Capture the cell that displays the provided text and extract its [X, Y] central coordinate. 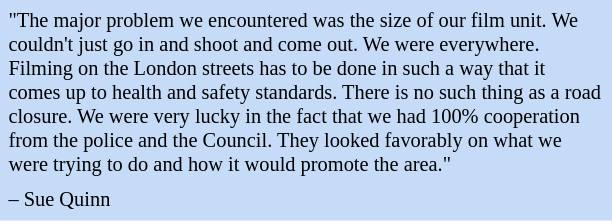
– Sue Quinn [306, 200]
